For the text-containing cell, return its midpoint in [x, y] coordinate format. 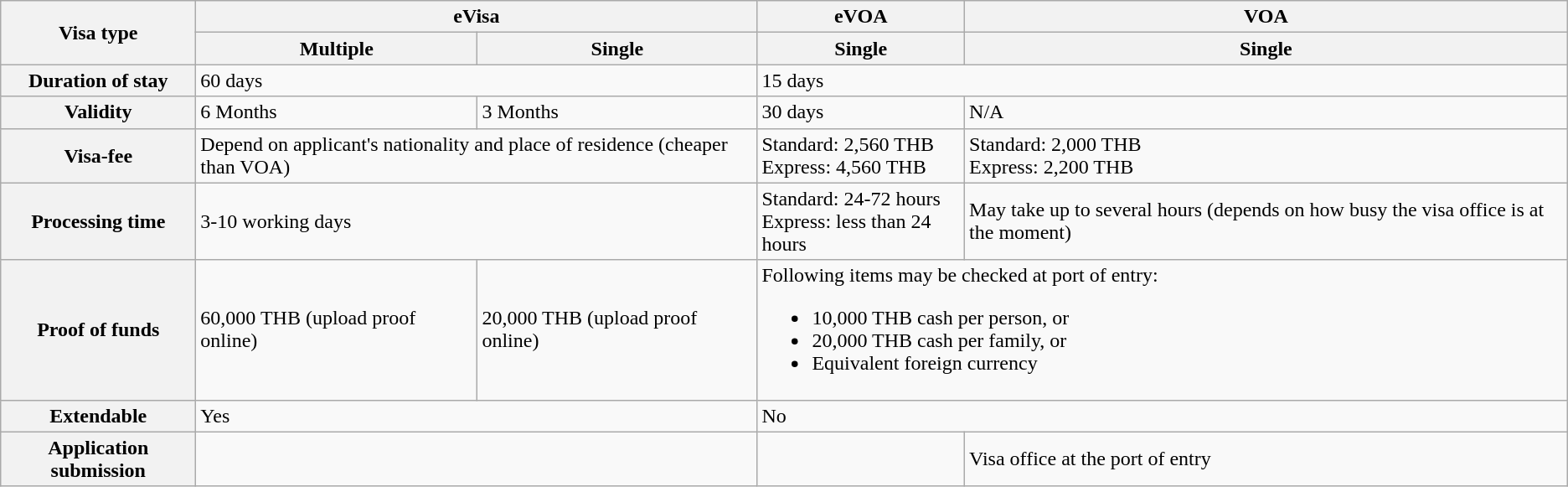
30 days [861, 112]
Standard: 2,560 THBExpress: 4,560 THB [861, 156]
Depend on applicant's nationality and place of residence (cheaper than VOA) [477, 156]
3-10 working days [477, 221]
Visa-fee [99, 156]
No [1163, 416]
Following items may be checked at port of entry:10,000 THB cash per person, or20,000 THB cash per family, orEquivalent foreign currency [1163, 330]
3 Months [617, 112]
60,000 THB (upload proof online) [337, 330]
20,000 THB (upload proof online) [617, 330]
May take up to several hours (depends on how busy the visa office is at the moment) [1266, 221]
Proof of funds [99, 330]
6 Months [337, 112]
Multiple [337, 49]
Visa office at the port of entry [1266, 459]
eVOA [861, 17]
VOA [1266, 17]
Duration of stay [99, 80]
15 days [1163, 80]
60 days [477, 80]
Visa type [99, 33]
N/A [1266, 112]
Standard: 24-72 hoursExpress: less than 24 hours [861, 221]
Extendable [99, 416]
Validity [99, 112]
Application submission [99, 459]
Yes [477, 416]
Standard: 2,000 THBExpress: 2,200 THB [1266, 156]
eVisa [477, 17]
Processing time [99, 221]
